Capture the cell that displays the provided text and extract its [X, Y] central coordinate. 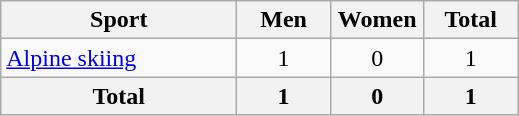
Men [284, 20]
Sport [119, 20]
Alpine skiing [119, 58]
Women [377, 20]
